Scan for the cell matching the given text and deliver its [X, Y] coordinate at center. 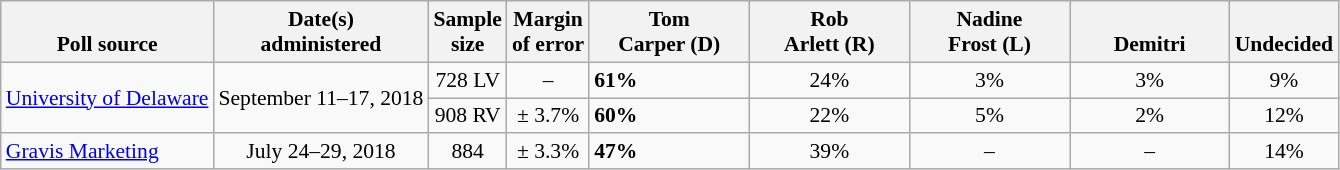
± 3.3% [548, 152]
884 [467, 152]
TomCarper (D) [669, 32]
University of Delaware [108, 98]
NadineFrost (L) [989, 32]
Samplesize [467, 32]
Date(s)administered [320, 32]
908 RV [467, 116]
12% [1284, 116]
July 24–29, 2018 [320, 152]
22% [829, 116]
39% [829, 152]
Gravis Marketing [108, 152]
24% [829, 80]
2% [1150, 116]
61% [669, 80]
5% [989, 116]
Marginof error [548, 32]
728 LV [467, 80]
60% [669, 116]
14% [1284, 152]
Poll source [108, 32]
Demitri [1150, 32]
RobArlett (R) [829, 32]
47% [669, 152]
9% [1284, 80]
Undecided [1284, 32]
September 11–17, 2018 [320, 98]
± 3.7% [548, 116]
